Output the [X, Y] coordinate of the center of the cell containing the given text.  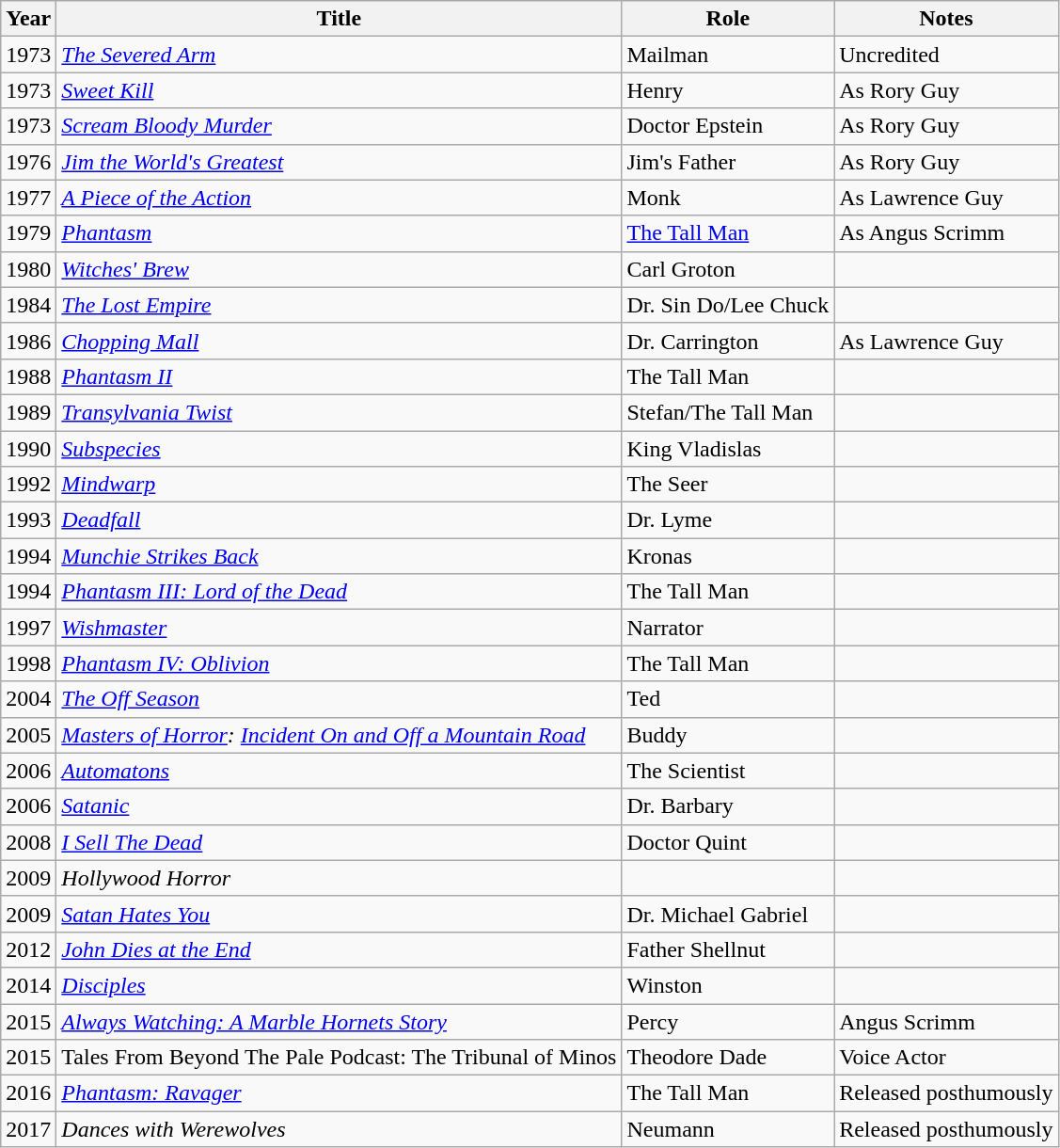
1993 [28, 520]
1990 [28, 449]
Doctor Quint [728, 842]
Jim the World's Greatest [339, 162]
2012 [28, 949]
Masters of Horror: Incident On and Off a Mountain Road [339, 735]
Satan Hates You [339, 914]
Ted [728, 699]
Role [728, 19]
Neumann [728, 1129]
Scream Bloody Murder [339, 126]
Sweet Kill [339, 90]
Carl Groton [728, 269]
Witches' Brew [339, 269]
1980 [28, 269]
Buddy [728, 735]
Angus Scrimm [946, 1021]
Notes [946, 19]
Narrator [728, 628]
Chopping Mall [339, 341]
Dr. Lyme [728, 520]
1998 [28, 663]
Winston [728, 985]
1984 [28, 305]
John Dies at the End [339, 949]
Hollywood Horror [339, 878]
The Lost Empire [339, 305]
Jim's Father [728, 162]
Deadfall [339, 520]
The Seer [728, 485]
Doctor Epstein [728, 126]
The Off Season [339, 699]
1992 [28, 485]
Uncredited [946, 55]
Phantasm IV: Oblivion [339, 663]
Mailman [728, 55]
2008 [28, 842]
1988 [28, 376]
Voice Actor [946, 1058]
Phantasm II [339, 376]
Wishmaster [339, 628]
1989 [28, 412]
1976 [28, 162]
Phantasm III: Lord of the Dead [339, 592]
1977 [28, 198]
Henry [728, 90]
2017 [28, 1129]
2014 [28, 985]
Subspecies [339, 449]
Tales From Beyond The Pale Podcast: The Tribunal of Minos [339, 1058]
Title [339, 19]
Kronas [728, 556]
Year [28, 19]
A Piece of the Action [339, 198]
I Sell The Dead [339, 842]
Percy [728, 1021]
Dances with Werewolves [339, 1129]
Dr. Barbary [728, 806]
Disciples [339, 985]
2016 [28, 1093]
Automatons [339, 771]
Phantasm: Ravager [339, 1093]
The Scientist [728, 771]
Transylvania Twist [339, 412]
The Severed Arm [339, 55]
Father Shellnut [728, 949]
2004 [28, 699]
Dr. Sin Do/Lee Chuck [728, 305]
King Vladislas [728, 449]
1997 [28, 628]
Dr. Michael Gabriel [728, 914]
1979 [28, 233]
Theodore Dade [728, 1058]
Dr. Carrington [728, 341]
Munchie Strikes Back [339, 556]
Monk [728, 198]
Satanic [339, 806]
As Angus Scrimm [946, 233]
1986 [28, 341]
Phantasm [339, 233]
2005 [28, 735]
Mindwarp [339, 485]
Always Watching: A Marble Hornets Story [339, 1021]
Stefan/The Tall Man [728, 412]
